Capture the cell that displays the provided text and extract its (X, Y) central coordinate. 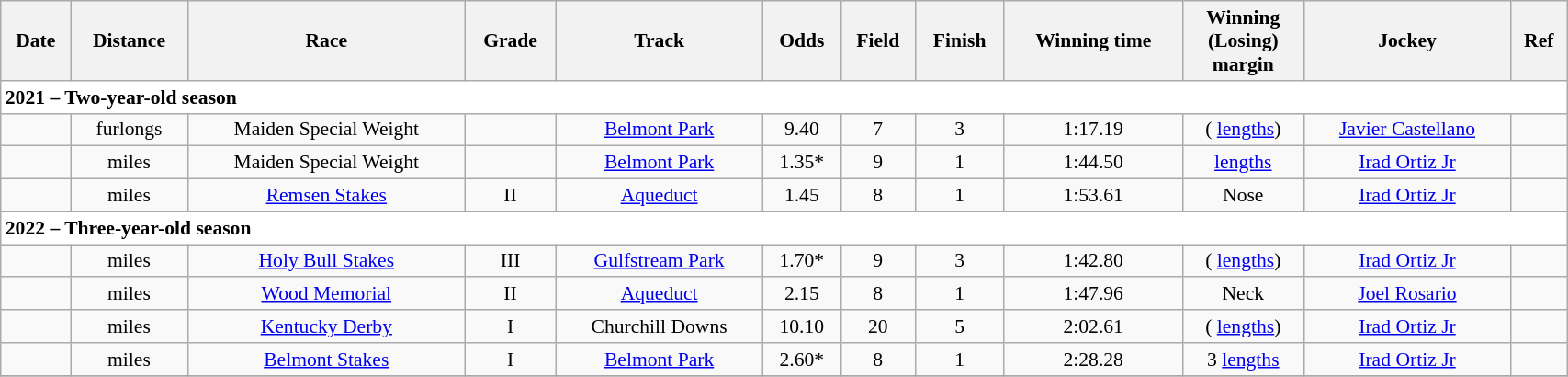
Kentucky Derby (326, 326)
III (510, 261)
1.35* (801, 163)
Nose (1243, 196)
2.60* (801, 360)
2022 – Three-year-old season (784, 228)
1.70* (801, 261)
Distance (129, 40)
Gulfstream Park (660, 261)
Ref (1540, 40)
1:17.19 (1093, 130)
1:53.61 (1093, 196)
Field (878, 40)
Wood Memorial (326, 294)
Grade (510, 40)
Race (326, 40)
2021 – Two-year-old season (784, 97)
Holy Bull Stakes (326, 261)
2:02.61 (1093, 326)
furlongs (129, 130)
Winning time (1093, 40)
1:44.50 (1093, 163)
Churchill Downs (660, 326)
2:28.28 (1093, 360)
9.40 (801, 130)
Track (660, 40)
Odds (801, 40)
Winning(Losing)margin (1243, 40)
2.15 (801, 294)
1.45 (801, 196)
Joel Rosario (1407, 294)
3 lengths (1243, 360)
20 (878, 326)
Belmont Stakes (326, 360)
10.10 (801, 326)
Javier Castellano (1407, 130)
Neck (1243, 294)
5 (959, 326)
lengths (1243, 163)
7 (878, 130)
Jockey (1407, 40)
Finish (959, 40)
1:42.80 (1093, 261)
Date (36, 40)
1:47.96 (1093, 294)
Remsen Stakes (326, 196)
